Find where the given text appears and provide that cell's center as (X, Y) coordinate. 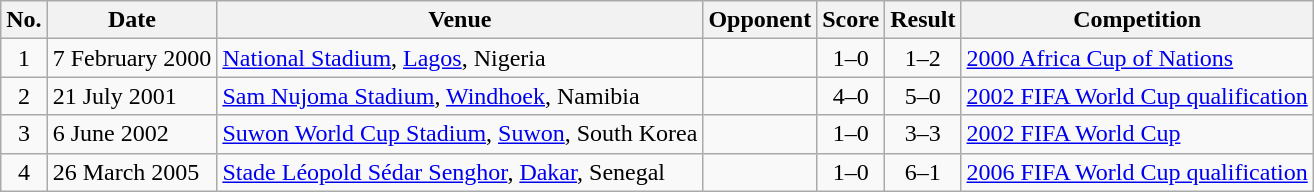
Date (132, 20)
21 July 2001 (132, 96)
1 (24, 58)
4 (24, 172)
2002 FIFA World Cup qualification (1137, 96)
2 (24, 96)
2006 FIFA World Cup qualification (1137, 172)
Score (851, 20)
6–1 (923, 172)
Venue (460, 20)
Stade Léopold Sédar Senghor, Dakar, Senegal (460, 172)
4–0 (851, 96)
Result (923, 20)
5–0 (923, 96)
7 February 2000 (132, 58)
2000 Africa Cup of Nations (1137, 58)
No. (24, 20)
26 March 2005 (132, 172)
2002 FIFA World Cup (1137, 134)
Opponent (760, 20)
Suwon World Cup Stadium, Suwon, South Korea (460, 134)
Sam Nujoma Stadium, Windhoek, Namibia (460, 96)
3–3 (923, 134)
3 (24, 134)
6 June 2002 (132, 134)
1–2 (923, 58)
National Stadium, Lagos, Nigeria (460, 58)
Competition (1137, 20)
